Return (x, y) of the center of cell containing provided text 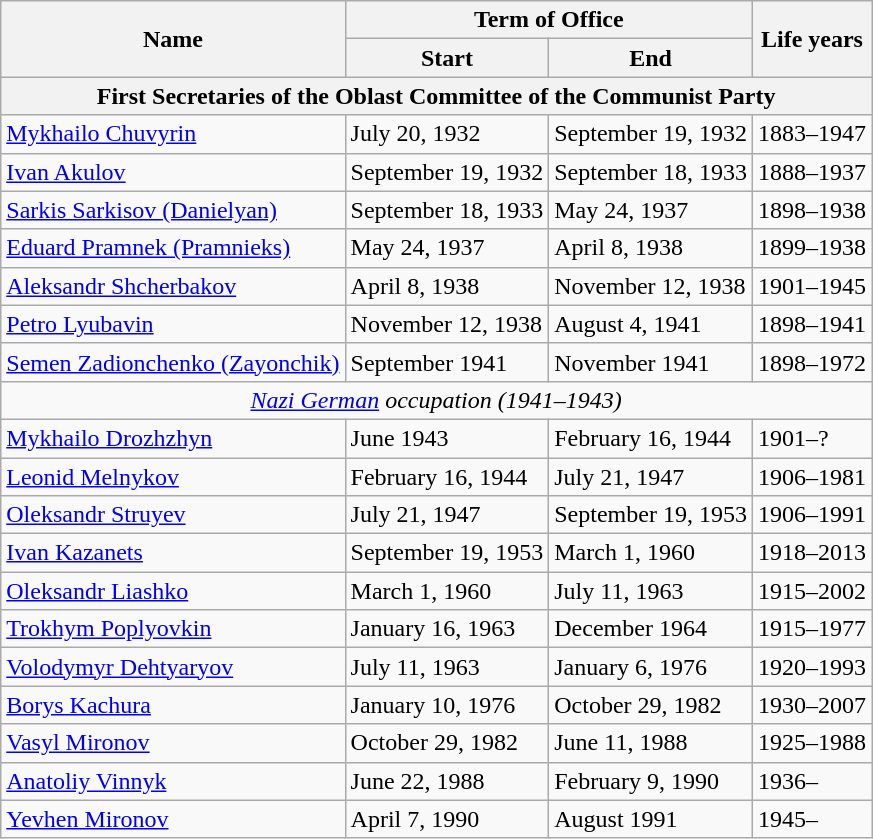
August 4, 1941 (651, 324)
1915–1977 (812, 629)
1936– (812, 781)
April 7, 1990 (447, 819)
Anatoliy Vinnyk (173, 781)
Leonid Melnykov (173, 477)
1906–1991 (812, 515)
January 10, 1976 (447, 705)
1925–1988 (812, 743)
Oleksandr Liashko (173, 591)
January 6, 1976 (651, 667)
November 1941 (651, 362)
1898–1972 (812, 362)
Yevhen Mironov (173, 819)
June 11, 1988 (651, 743)
Volodymyr Dehtyaryov (173, 667)
Eduard Pramnek (Pramnieks) (173, 248)
July 20, 1932 (447, 134)
Trokhym Poplyovkin (173, 629)
1901–1945 (812, 286)
1899–1938 (812, 248)
Term of Office (548, 20)
End (651, 58)
September 1941 (447, 362)
Start (447, 58)
Borys Kachura (173, 705)
1918–2013 (812, 553)
Vasyl Mironov (173, 743)
1901–? (812, 438)
1888–1937 (812, 172)
June 22, 1988 (447, 781)
Oleksandr Struyev (173, 515)
1945– (812, 819)
1898–1938 (812, 210)
First Secretaries of the Oblast Committee of the Communist Party (436, 96)
Life years (812, 39)
Ivan Akulov (173, 172)
Mykhailo Chuvyrin (173, 134)
June 1943 (447, 438)
Sarkis Sarkisov (Danielyan) (173, 210)
Aleksandr Shcherbakov (173, 286)
February 9, 1990 (651, 781)
Name (173, 39)
1898–1941 (812, 324)
1920–1993 (812, 667)
Ivan Kazanets (173, 553)
Mykhailo Drozhzhyn (173, 438)
Petro Lyubavin (173, 324)
January 16, 1963 (447, 629)
1930–2007 (812, 705)
Nazi German occupation (1941–1943) (436, 400)
1906–1981 (812, 477)
August 1991 (651, 819)
Semen Zadionchenko (Zayonchik) (173, 362)
December 1964 (651, 629)
1883–1947 (812, 134)
1915–2002 (812, 591)
